Search for the cell housing the specified text and yield its (X, Y) center coordinate. 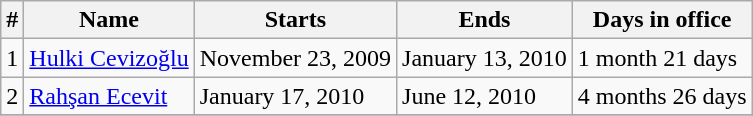
4 months 26 days (662, 96)
January 17, 2010 (295, 96)
Starts (295, 20)
Rahşan Ecevit (109, 96)
November 23, 2009 (295, 58)
January 13, 2010 (485, 58)
2 (12, 96)
Ends (485, 20)
1 month 21 days (662, 58)
Name (109, 20)
Days in office (662, 20)
# (12, 20)
1 (12, 58)
Hulki Cevizoğlu (109, 58)
June 12, 2010 (485, 96)
